Detect which cell encompasses the target text, then output its (x, y) center coordinate. 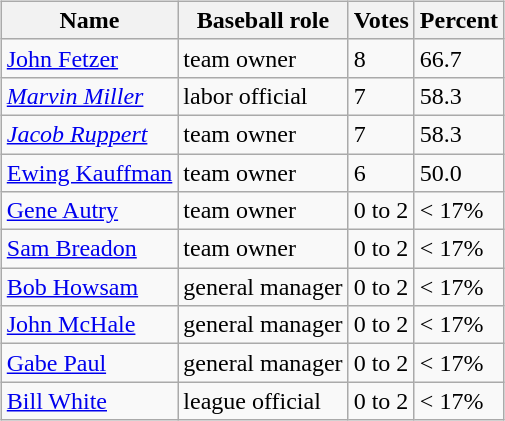
Bob Howsam (90, 287)
8 (381, 58)
Bill White (90, 401)
Name (90, 20)
66.7 (458, 58)
Percent (458, 20)
Gabe Paul (90, 363)
Marvin Miller (90, 96)
John McHale (90, 325)
Jacob Ruppert (90, 134)
league official (263, 401)
Sam Breadon (90, 249)
John Fetzer (90, 58)
Votes (381, 20)
labor official (263, 96)
6 (381, 173)
Ewing Kauffman (90, 173)
50.0 (458, 173)
Gene Autry (90, 211)
Baseball role (263, 20)
